Capture the cell that displays the provided text and extract its [X, Y] central coordinate. 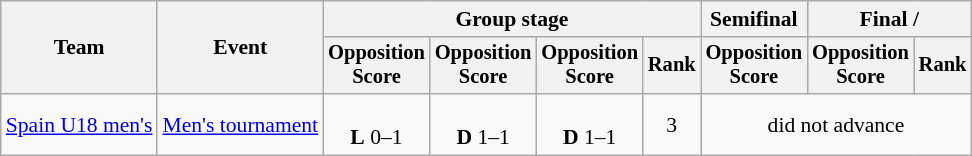
Team [80, 48]
Men's tournament [240, 124]
Spain U18 men's [80, 124]
Group stage [512, 19]
Event [240, 48]
Semifinal [754, 19]
L 0–1 [376, 124]
3 [672, 124]
Final / [889, 19]
did not advance [836, 124]
